Search for the cell housing the specified text and yield its (X, Y) center coordinate. 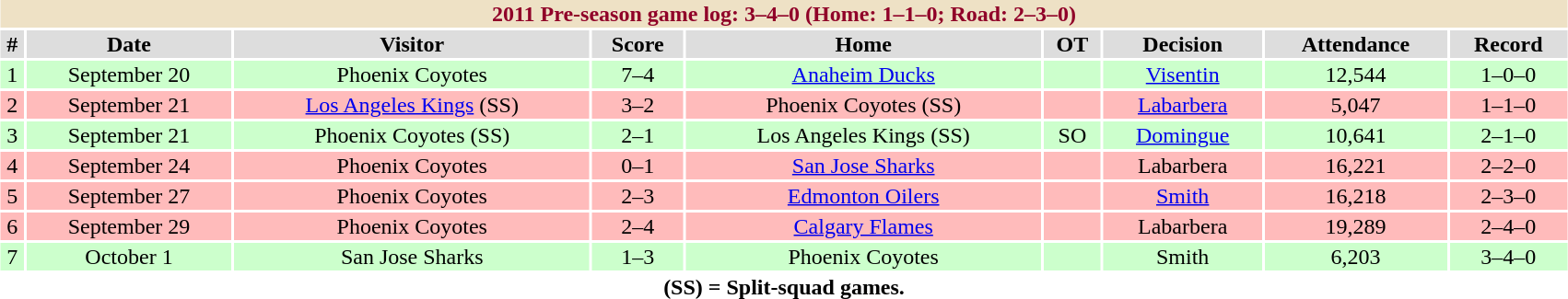
6,203 (1355, 257)
# (13, 44)
September 27 (129, 196)
2–1–0 (1508, 135)
2–2–0 (1508, 166)
7–4 (638, 75)
September 29 (129, 226)
16,218 (1355, 196)
2–3–0 (1508, 196)
0–1 (638, 166)
7 (13, 257)
2 (13, 105)
10,641 (1355, 135)
Home (862, 44)
19,289 (1355, 226)
October 1 (129, 257)
Record (1508, 44)
16,221 (1355, 166)
OT (1072, 44)
3–2 (638, 105)
1–3 (638, 257)
2–4–0 (1508, 226)
SO (1072, 135)
September 24 (129, 166)
Anaheim Ducks (862, 75)
1–1–0 (1508, 105)
Edmonton Oilers (862, 196)
1–0–0 (1508, 75)
2–1 (638, 135)
5 (13, 196)
2–4 (638, 226)
5,047 (1355, 105)
3–4–0 (1508, 257)
September 20 (129, 75)
3 (13, 135)
2–3 (638, 196)
Date (129, 44)
4 (13, 166)
Attendance (1355, 44)
1 (13, 75)
Visentin (1183, 75)
12,544 (1355, 75)
Decision (1183, 44)
Calgary Flames (862, 226)
2011 Pre-season game log: 3–4–0 (Home: 1–1–0; Road: 2–3–0) (784, 14)
6 (13, 226)
Domingue (1183, 135)
Score (638, 44)
Visitor (413, 44)
